Detect which cell encompasses the target text, then output its [x, y] center coordinate. 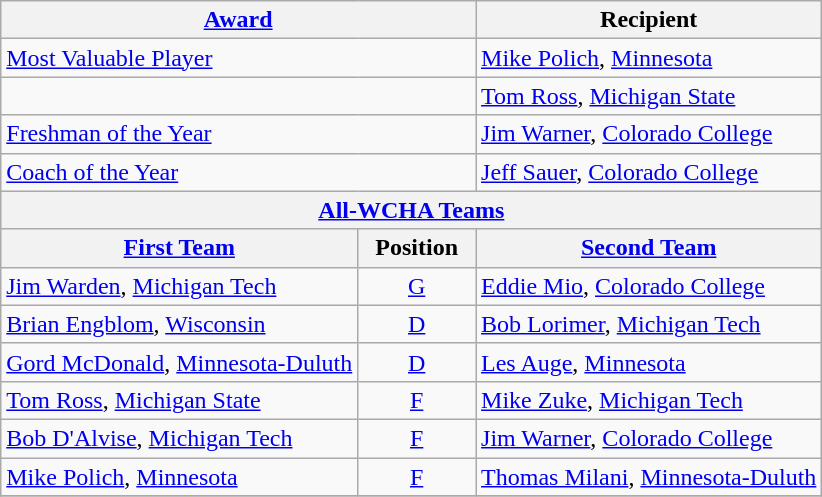
Coach of the Year [238, 172]
Mike Zuke, Michigan Tech [649, 400]
Bob Lorimer, Michigan Tech [649, 324]
Brian Engblom, Wisconsin [180, 324]
Second Team [649, 248]
Freshman of the Year [238, 134]
Gord McDonald, Minnesota-Duluth [180, 362]
Les Auge, Minnesota [649, 362]
Bob D'Alvise, Michigan Tech [180, 438]
Jeff Sauer, Colorado College [649, 172]
First Team [180, 248]
Award [238, 20]
Thomas Milani, Minnesota-Duluth [649, 477]
Most Valuable Player [238, 58]
Recipient [649, 20]
Position [417, 248]
All-WCHA Teams [412, 210]
Jim Warden, Michigan Tech [180, 286]
Eddie Mio, Colorado College [649, 286]
G [417, 286]
